Detect which cell encompasses the target text, then output its (x, y) center coordinate. 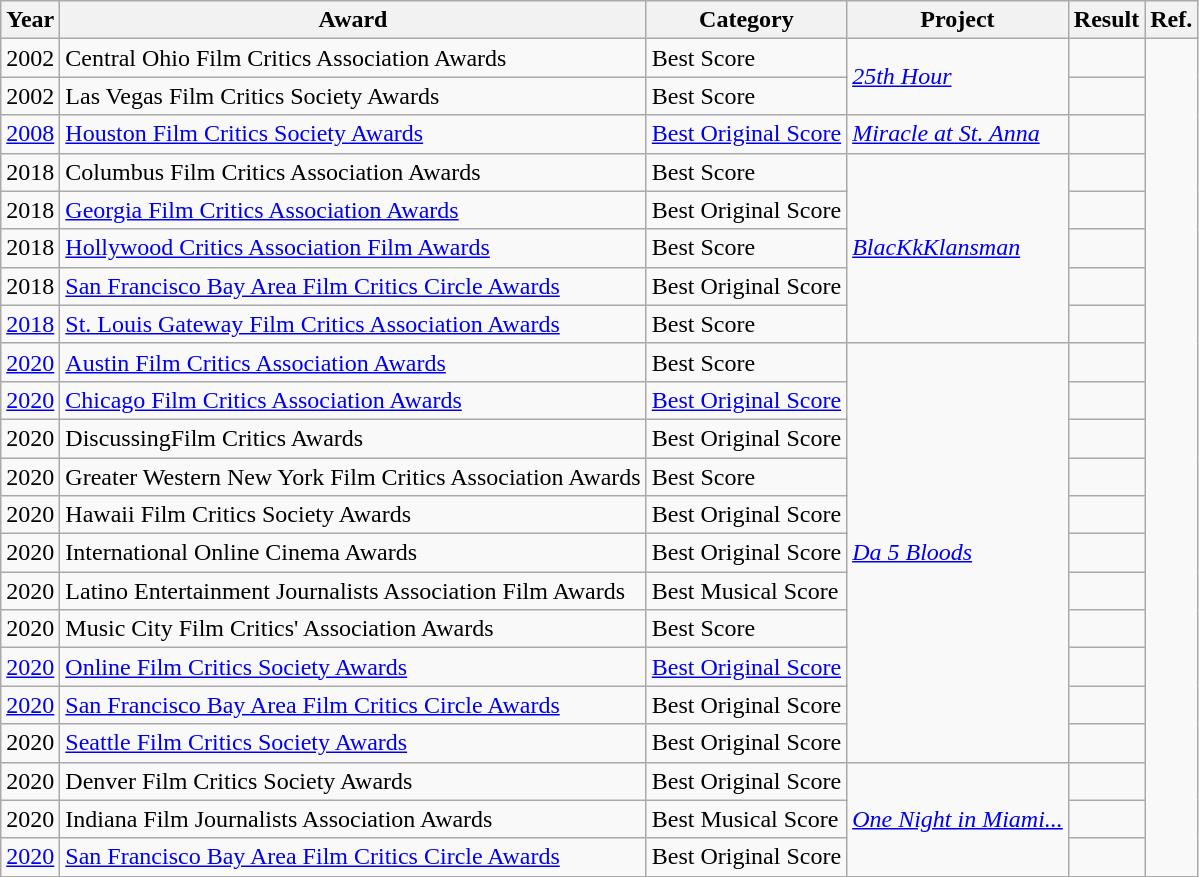
Columbus Film Critics Association Awards (353, 172)
Year (30, 20)
One Night in Miami... (958, 819)
Seattle Film Critics Society Awards (353, 743)
St. Louis Gateway Film Critics Association Awards (353, 324)
Award (353, 20)
Hawaii Film Critics Society Awards (353, 515)
Music City Film Critics' Association Awards (353, 629)
Central Ohio Film Critics Association Awards (353, 58)
Denver Film Critics Society Awards (353, 781)
Indiana Film Journalists Association Awards (353, 819)
BlacKkKlansman (958, 248)
Latino Entertainment Journalists Association Film Awards (353, 591)
Da 5 Bloods (958, 552)
25th Hour (958, 77)
Houston Film Critics Society Awards (353, 134)
2008 (30, 134)
Miracle at St. Anna (958, 134)
Result (1106, 20)
Online Film Critics Society Awards (353, 667)
Project (958, 20)
Austin Film Critics Association Awards (353, 362)
Category (746, 20)
Hollywood Critics Association Film Awards (353, 248)
DiscussingFilm Critics Awards (353, 438)
International Online Cinema Awards (353, 553)
Greater Western New York Film Critics Association Awards (353, 477)
Ref. (1172, 20)
Georgia Film Critics Association Awards (353, 210)
Chicago Film Critics Association Awards (353, 400)
Las Vegas Film Critics Society Awards (353, 96)
